Find where the given text appears and provide that cell's center as (X, Y) coordinate. 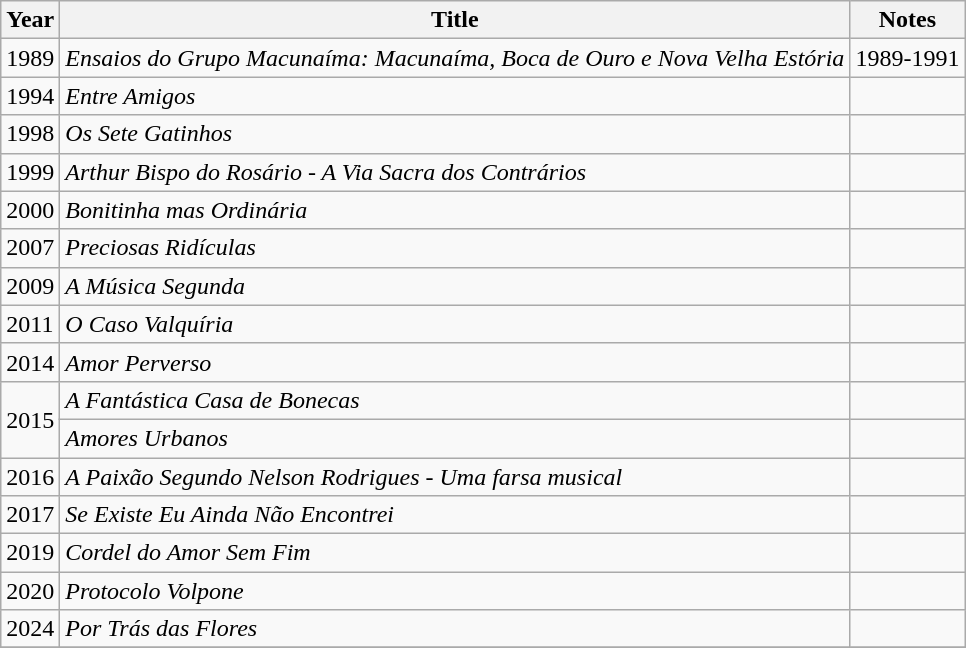
1994 (30, 96)
O Caso Valquíria (455, 324)
Year (30, 20)
2017 (30, 515)
1999 (30, 172)
Preciosas Ridículas (455, 248)
1998 (30, 134)
Bonitinha mas Ordinária (455, 210)
2014 (30, 362)
Amor Perverso (455, 362)
Entre Amigos (455, 96)
2000 (30, 210)
Ensaios do Grupo Macunaíma: Macunaíma, Boca de Ouro e Nova Velha Estória (455, 58)
1989-1991 (908, 58)
A Fantástica Casa de Bonecas (455, 400)
2019 (30, 553)
2024 (30, 629)
1989 (30, 58)
Title (455, 20)
Por Trás das Flores (455, 629)
A Paixão Segundo Nelson Rodrigues - Uma farsa musical (455, 477)
A Música Segunda (455, 286)
2016 (30, 477)
Protocolo Volpone (455, 591)
2020 (30, 591)
2007 (30, 248)
2011 (30, 324)
Arthur Bispo do Rosário - A Via Sacra dos Contrários (455, 172)
2009 (30, 286)
2015 (30, 419)
Cordel do Amor Sem Fim (455, 553)
Se Existe Eu Ainda Não Encontrei (455, 515)
Notes (908, 20)
Amores Urbanos (455, 438)
Os Sete Gatinhos (455, 134)
